Detect which cell encompasses the target text, then output its [X, Y] center coordinate. 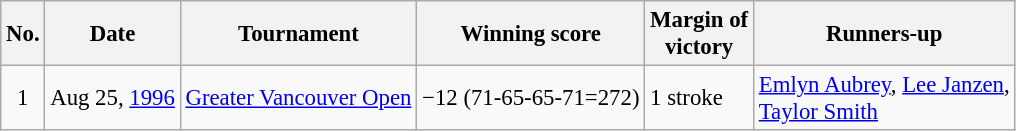
Aug 25, 1996 [112, 98]
−12 (71-65-65-71=272) [531, 98]
1 stroke [700, 98]
Greater Vancouver Open [298, 98]
Date [112, 34]
Margin ofvictory [700, 34]
Tournament [298, 34]
1 [23, 98]
Winning score [531, 34]
Runners-up [884, 34]
Emlyn Aubrey, Lee Janzen, Taylor Smith [884, 98]
No. [23, 34]
